Capture the cell that displays the provided text and extract its (X, Y) central coordinate. 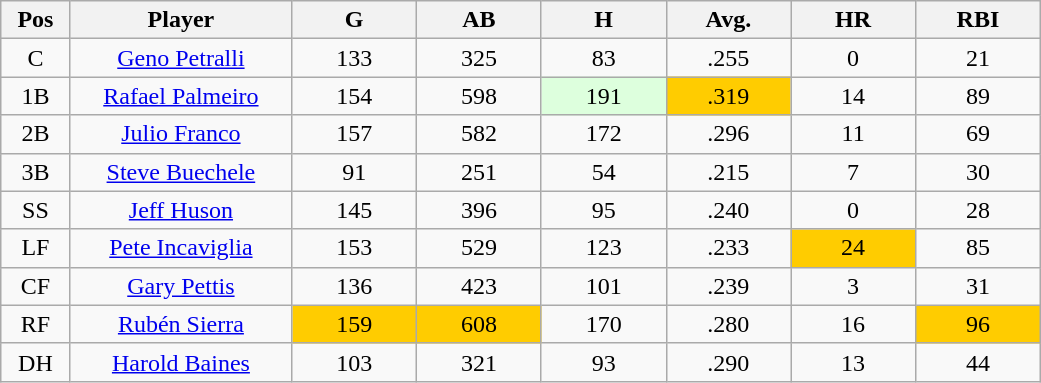
85 (978, 248)
.240 (728, 210)
Avg. (728, 20)
44 (978, 362)
93 (604, 362)
AB (480, 20)
LF (36, 248)
2B (36, 134)
157 (354, 134)
31 (978, 286)
145 (354, 210)
RF (36, 324)
3 (854, 286)
.290 (728, 362)
28 (978, 210)
1B (36, 96)
153 (354, 248)
103 (354, 362)
608 (480, 324)
582 (480, 134)
.280 (728, 324)
69 (978, 134)
Player (181, 20)
136 (354, 286)
423 (480, 286)
.296 (728, 134)
133 (354, 58)
Julio Franco (181, 134)
C (36, 58)
21 (978, 58)
154 (354, 96)
396 (480, 210)
HR (854, 20)
Rubén Sierra (181, 324)
.239 (728, 286)
Steve Buechele (181, 172)
H (604, 20)
96 (978, 324)
321 (480, 362)
RBI (978, 20)
Harold Baines (181, 362)
14 (854, 96)
16 (854, 324)
91 (354, 172)
Gary Pettis (181, 286)
13 (854, 362)
3B (36, 172)
11 (854, 134)
Pos (36, 20)
DH (36, 362)
191 (604, 96)
251 (480, 172)
.215 (728, 172)
172 (604, 134)
Geno Petralli (181, 58)
.255 (728, 58)
.319 (728, 96)
159 (354, 324)
G (354, 20)
.233 (728, 248)
89 (978, 96)
SS (36, 210)
54 (604, 172)
325 (480, 58)
170 (604, 324)
30 (978, 172)
CF (36, 286)
7 (854, 172)
Pete Incaviglia (181, 248)
83 (604, 58)
Rafael Palmeiro (181, 96)
24 (854, 248)
95 (604, 210)
123 (604, 248)
101 (604, 286)
529 (480, 248)
Jeff Huson (181, 210)
598 (480, 96)
